Identify which cell holds the provided text, then report its [X, Y] central coordinate. 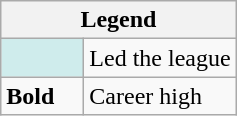
Bold [42, 96]
Legend [118, 20]
Career high [160, 96]
Led the league [160, 58]
